Search for the cell housing the specified text and yield its (x, y) center coordinate. 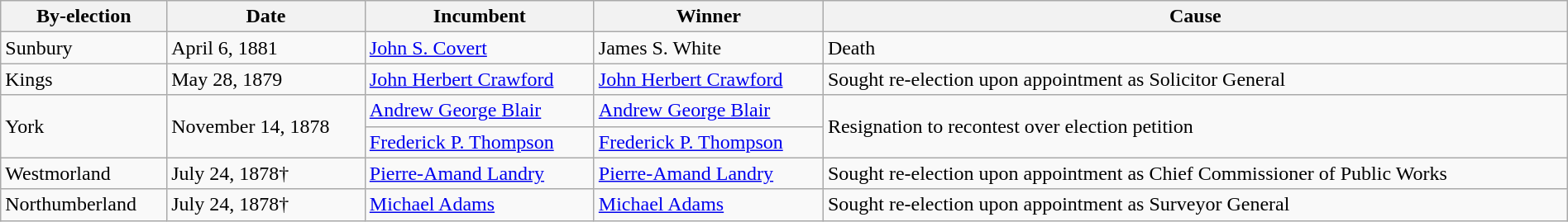
Incumbent (480, 17)
Date (266, 17)
Westmorland (84, 173)
Kings (84, 79)
By-election (84, 17)
Resignation to recontest over election petition (1195, 126)
Winner (708, 17)
Sought re-election upon appointment as Surveyor General (1195, 205)
Sought re-election upon appointment as Chief Commissioner of Public Works (1195, 173)
November 14, 1878 (266, 126)
Sought re-election upon appointment as Solicitor General (1195, 79)
Northumberland (84, 205)
April 6, 1881 (266, 48)
Cause (1195, 17)
James S. White (708, 48)
Sunbury (84, 48)
John S. Covert (480, 48)
May 28, 1879 (266, 79)
Death (1195, 48)
York (84, 126)
